Find where the given text appears and provide that cell's center as (x, y) coordinate. 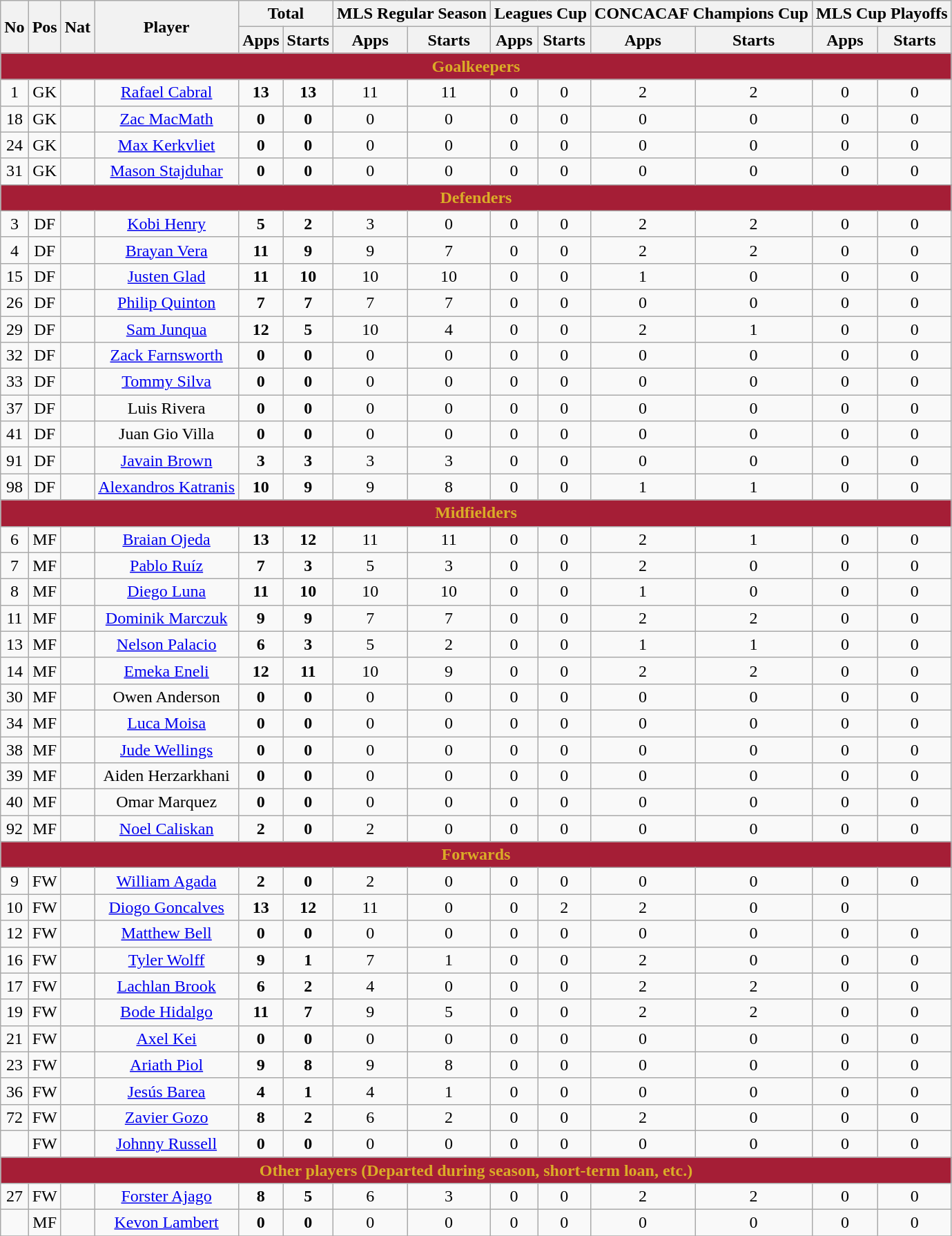
33 (14, 382)
Sam Junqua (167, 329)
Axel Kei (167, 1039)
36 (14, 1091)
24 (14, 145)
98 (14, 487)
Juan Gio Villa (167, 434)
18 (14, 119)
Tommy Silva (167, 382)
MLS Regular Season (411, 14)
15 (14, 276)
37 (14, 408)
Javain Brown (167, 461)
Zac MacMath (167, 119)
34 (14, 723)
Goalkeepers (476, 66)
Mason Stajduhar (167, 171)
30 (14, 697)
Leagues Cup (540, 14)
Ariath Piol (167, 1065)
Kobi Henry (167, 224)
40 (14, 802)
14 (14, 670)
19 (14, 1012)
Alexandros Katranis (167, 487)
Emeka Eneli (167, 670)
Luca Moisa (167, 723)
MLS Cup Playoffs (882, 14)
Pablo Ruíz (167, 566)
Jesús Barea (167, 1091)
Total (286, 14)
Kevon Lambert (167, 1223)
Johnny Russell (167, 1143)
23 (14, 1065)
Aiden Herzarkhani (167, 776)
31 (14, 171)
Zavier Gozo (167, 1117)
Zack Farnsworth (167, 356)
Player (167, 27)
16 (14, 960)
Other players (Departed during season, short-term loan, etc.) (476, 1170)
Philip Quinton (167, 302)
Nat (77, 27)
Noel Caliskan (167, 829)
39 (14, 776)
72 (14, 1117)
Forster Ajago (167, 1197)
Dominik Marczuk (167, 618)
27 (14, 1197)
29 (14, 329)
CONCACAF Champions Cup (701, 14)
Nelson Palacio (167, 644)
17 (14, 986)
Diogo Goncalves (167, 907)
Omar Marquez (167, 802)
William Agada (167, 881)
32 (14, 356)
21 (14, 1039)
Lachlan Brook (167, 986)
91 (14, 461)
Midfielders (476, 513)
Forwards (476, 855)
Pos (44, 27)
No (14, 27)
Diego Luna (167, 592)
38 (14, 749)
Braian Ojeda (167, 539)
Rafael Cabral (167, 93)
Luis Rivera (167, 408)
Tyler Wolff (167, 960)
Max Kerkvliet (167, 145)
Bode Hidalgo (167, 1012)
Defenders (476, 197)
Jude Wellings (167, 749)
Matthew Bell (167, 934)
Justen Glad (167, 276)
26 (14, 302)
Owen Anderson (167, 697)
41 (14, 434)
92 (14, 829)
Brayan Vera (167, 250)
